Search for the cell housing the specified text and yield its [x, y] center coordinate. 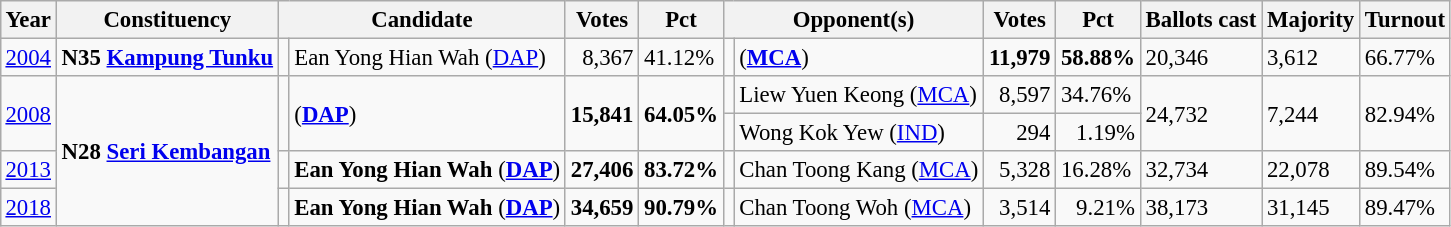
58.88% [1098, 57]
27,406 [602, 170]
89.54% [1404, 170]
Ballots cast [1200, 20]
Opponent(s) [853, 20]
(MCA) [859, 57]
(DAP) [427, 114]
Turnout [1404, 20]
2008 [28, 114]
Constituency [167, 20]
Wong Kok Yew (IND) [859, 133]
2018 [28, 208]
5,328 [1020, 170]
8,597 [1020, 95]
2013 [28, 170]
20,346 [1200, 57]
82.94% [1404, 114]
38,173 [1200, 208]
3,612 [1311, 57]
3,514 [1020, 208]
294 [1020, 133]
22,078 [1311, 170]
N35 Kampung Tunku [167, 57]
24,732 [1200, 114]
66.77% [1404, 57]
89.47% [1404, 208]
Chan Toong Woh (MCA) [859, 208]
2004 [28, 57]
1.19% [1098, 133]
16.28% [1098, 170]
Year [28, 20]
7,244 [1311, 114]
34,659 [602, 208]
83.72% [682, 170]
31,145 [1311, 208]
34.76% [1098, 95]
N28 Seri Kembangan [167, 151]
32,734 [1200, 170]
15,841 [602, 114]
41.12% [682, 57]
64.05% [682, 114]
Chan Toong Kang (MCA) [859, 170]
11,979 [1020, 57]
Majority [1311, 20]
Liew Yuen Keong (MCA) [859, 95]
90.79% [682, 208]
Candidate [422, 20]
8,367 [602, 57]
9.21% [1098, 208]
